Capture the cell that displays the provided text and extract its (x, y) central coordinate. 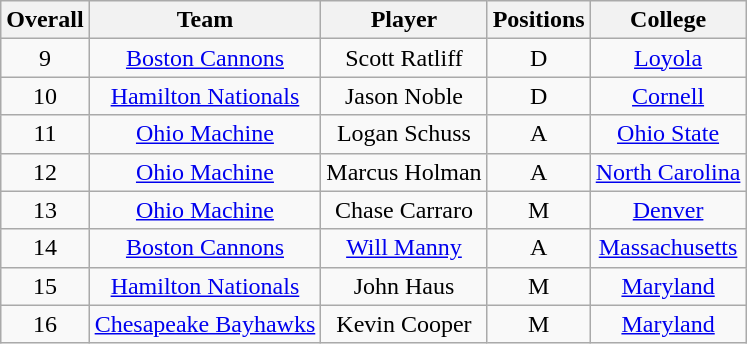
Kevin Cooper (404, 324)
Jason Noble (404, 96)
Chase Carraro (404, 210)
13 (45, 210)
Massachusetts (668, 248)
Loyola (668, 58)
11 (45, 134)
15 (45, 286)
Chesapeake Bayhawks (205, 324)
Player (404, 20)
Positions (538, 20)
Cornell (668, 96)
Scott Ratliff (404, 58)
Will Manny (404, 248)
Team (205, 20)
John Haus (404, 286)
10 (45, 96)
12 (45, 172)
9 (45, 58)
College (668, 20)
North Carolina (668, 172)
Marcus Holman (404, 172)
Denver (668, 210)
Logan Schuss (404, 134)
Overall (45, 20)
16 (45, 324)
Ohio State (668, 134)
14 (45, 248)
